Scan for the cell matching the given text and deliver its (x, y) coordinate at center. 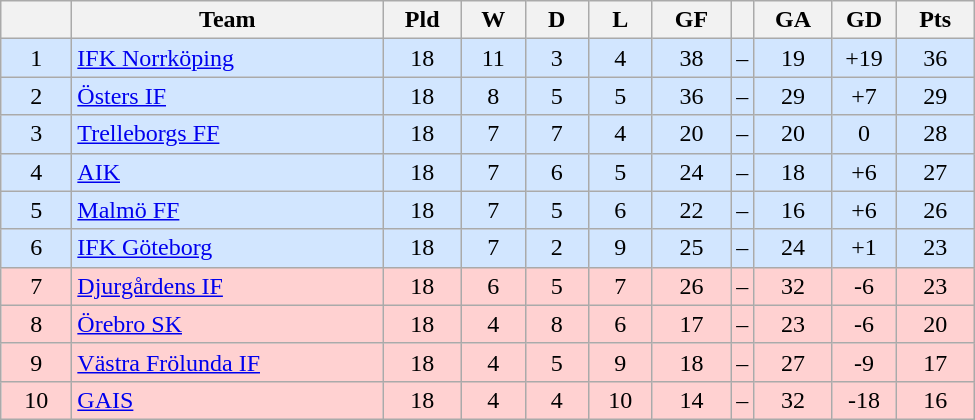
11 (493, 58)
+7 (864, 96)
Pld (422, 20)
14 (692, 400)
GAIS (228, 400)
25 (692, 248)
Pts (936, 20)
L (621, 20)
D (557, 20)
1 (36, 58)
IFK Göteborg (228, 248)
-18 (864, 400)
Team (228, 20)
0 (864, 134)
-9 (864, 362)
GD (864, 20)
+19 (864, 58)
Malmö FF (228, 210)
Västra Frölunda IF (228, 362)
GA (794, 20)
Östers IF (228, 96)
22 (692, 210)
38 (692, 58)
+1 (864, 248)
Djurgårdens IF (228, 286)
W (493, 20)
28 (936, 134)
AIK (228, 172)
IFK Norrköping (228, 58)
Örebro SK (228, 324)
Trelleborgs FF (228, 134)
19 (794, 58)
GF (692, 20)
